Pinpoint the cell where the given text exists, returning its [x, y] midpoint coordinate. 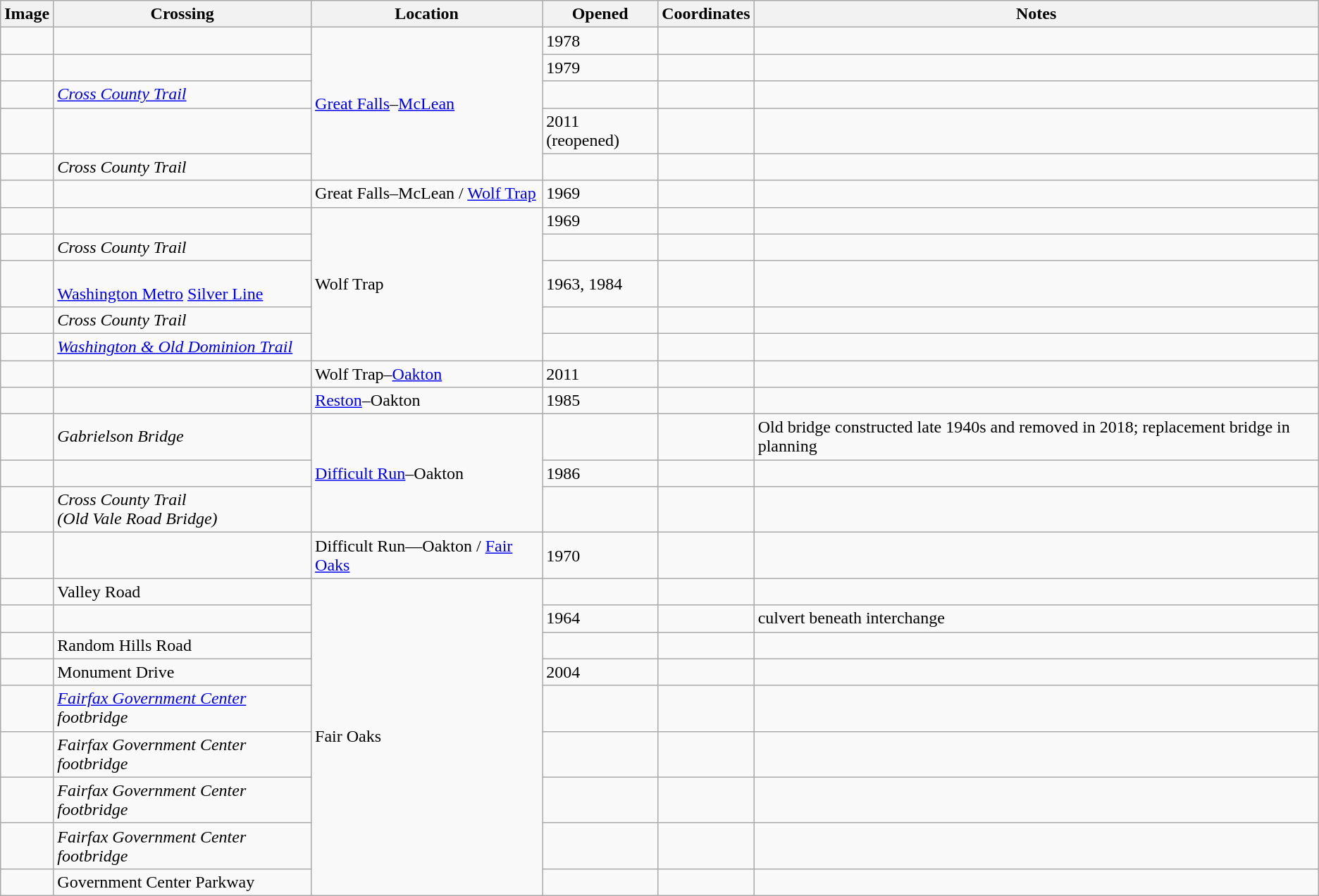
1985 [600, 401]
1978 [600, 41]
Fair Oaks [427, 737]
Cross County Trail(Old Vale Road Bridge) [182, 510]
2011 (reopened) [600, 131]
Notes [1036, 14]
2011 [600, 374]
2004 [600, 672]
Random Hills Road [182, 645]
Valley Road [182, 592]
Reston–Oakton [427, 401]
Coordinates [706, 14]
1963, 1984 [600, 283]
1986 [600, 473]
Great Falls–McLean [427, 104]
Washington Metro Silver Line [182, 283]
Location [427, 14]
Government Center Parkway [182, 882]
Difficult Run–Oakton [427, 473]
Great Falls–McLean / Wolf Trap [427, 194]
Wolf Trap–Oakton [427, 374]
Opened [600, 14]
Washington & Old Dominion Trail [182, 347]
Gabrielson Bridge [182, 437]
culvert beneath interchange [1036, 618]
Difficult Run—Oakton / Fair Oaks [427, 555]
Image [27, 14]
1979 [600, 68]
Crossing [182, 14]
Monument Drive [182, 672]
Old bridge constructed late 1940s and removed in 2018; replacement bridge in planning [1036, 437]
1964 [600, 618]
1970 [600, 555]
Wolf Trap [427, 283]
